Provide the (X, Y) coordinate of the cell's center where the given text is located.  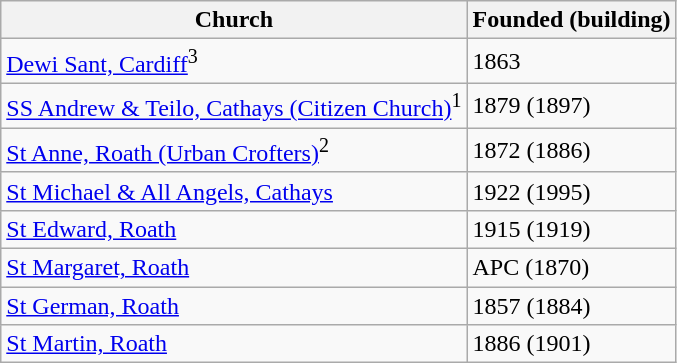
1915 (1919) (572, 230)
1886 (1901) (572, 344)
St Michael & All Angels, Cathays (234, 191)
St Anne, Roath (Urban Crofters)2 (234, 150)
St Edward, Roath (234, 230)
St Margaret, Roath (234, 268)
Church (234, 20)
SS Andrew & Teilo, Cathays (Citizen Church)1 (234, 106)
St Martin, Roath (234, 344)
Dewi Sant, Cardiff3 (234, 62)
1879 (1897) (572, 106)
1922 (1995) (572, 191)
1863 (572, 62)
1872 (1886) (572, 150)
Founded (building) (572, 20)
St German, Roath (234, 306)
APC (1870) (572, 268)
1857 (1884) (572, 306)
